Extract the [x, y] coordinate from the center of the cell holding the provided text.  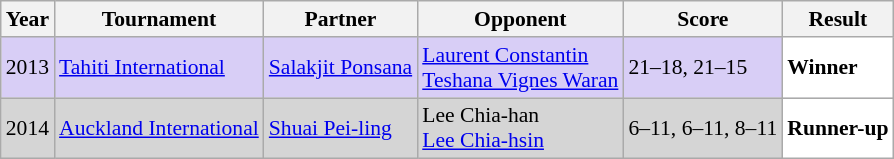
2014 [28, 128]
Year [28, 19]
Auckland International [159, 128]
Lee Chia-han Lee Chia-hsin [520, 128]
2013 [28, 68]
Salakjit Ponsana [340, 68]
Laurent Constantin Teshana Vignes Waran [520, 68]
Shuai Pei-ling [340, 128]
Tahiti International [159, 68]
Partner [340, 19]
Runner-up [838, 128]
Score [702, 19]
6–11, 6–11, 8–11 [702, 128]
Result [838, 19]
21–18, 21–15 [702, 68]
Tournament [159, 19]
Opponent [520, 19]
Winner [838, 68]
